Detect which cell encompasses the target text, then output its [X, Y] center coordinate. 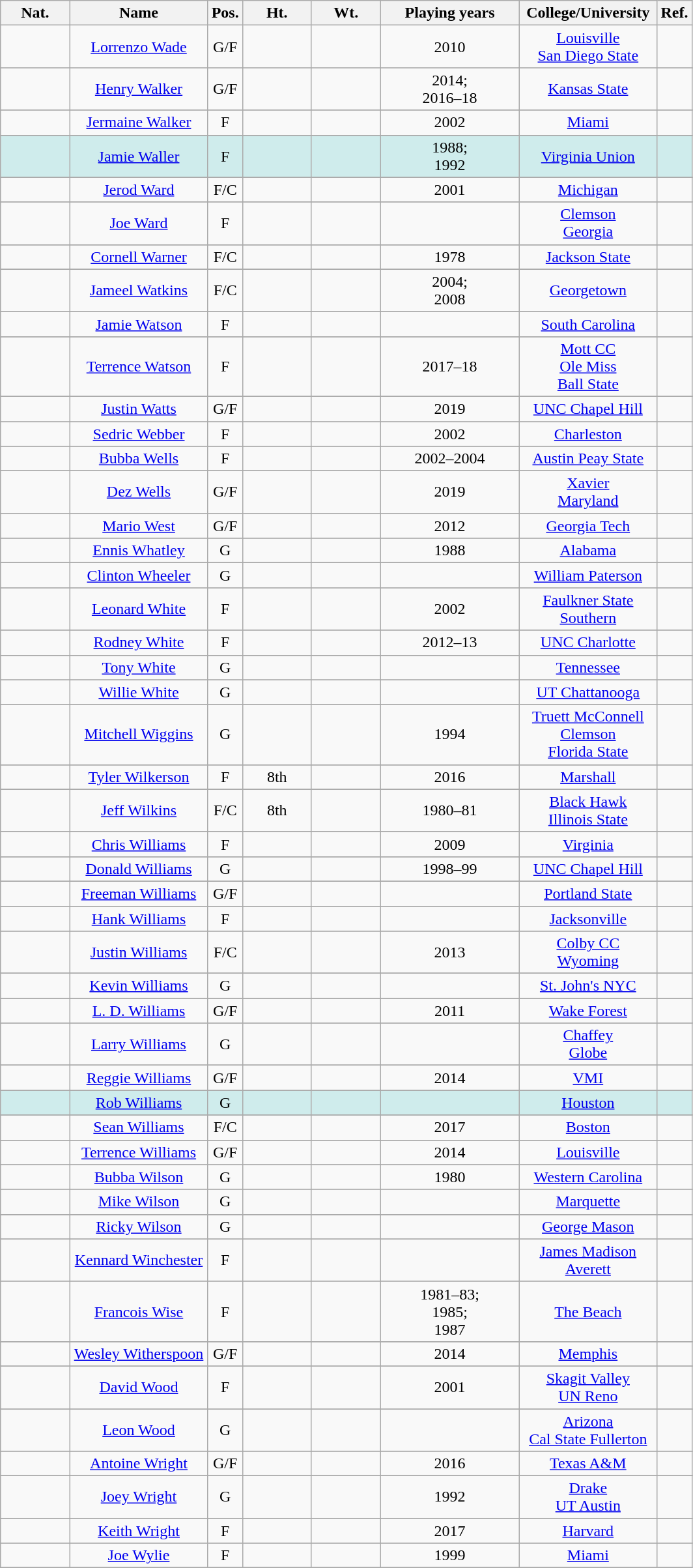
Charleston [588, 433]
1988 [449, 551]
XavierMaryland [588, 493]
Jermaine Walker [139, 123]
Alabama [588, 551]
College/University [588, 13]
2017–18 [449, 366]
Harvard [588, 1531]
Jerod Ward [139, 190]
Leon Wood [139, 1430]
Western Carolina [588, 1177]
Portland State [588, 893]
Rob Williams [139, 1103]
Tyler Wilkerson [139, 777]
Jacksonville [588, 918]
1981–83;1985;1987 [449, 1311]
Bubba Wells [139, 459]
Louisville [588, 1152]
Antoine Wright [139, 1464]
Colby CCWyoming [588, 953]
Henry Walker [139, 89]
Ricky Wilson [139, 1227]
Sedric Webber [139, 433]
Justin Williams [139, 953]
Mitchell Wiggins [139, 734]
1980 [449, 1177]
Lorrenzo Wade [139, 47]
1999 [449, 1556]
LouisvilleSan Diego State [588, 47]
Leonard White [139, 609]
Freeman Williams [139, 893]
2012 [449, 526]
2011 [449, 1011]
Wt. [346, 13]
Ennis Whatley [139, 551]
Houston [588, 1103]
Ref. [675, 13]
Wake Forest [588, 1011]
George Mason [588, 1227]
1998–99 [449, 869]
William Paterson [588, 575]
Sean Williams [139, 1127]
James MadisonAverett [588, 1260]
St. John's NYC [588, 986]
Jeff Wilkins [139, 811]
Rodney White [139, 643]
David Wood [139, 1387]
Francois Wise [139, 1311]
Nat. [35, 13]
1978 [449, 257]
Mott CCOle MissBall State [588, 366]
Name [139, 13]
Wesley Witherspoon [139, 1354]
Tennessee [588, 667]
1980–81 [449, 811]
1988;1992 [449, 156]
Kevin Williams [139, 986]
DrakeUT Austin [588, 1498]
South Carolina [588, 324]
Joe Ward [139, 223]
Boston [588, 1127]
1994 [449, 734]
Kennard Winchester [139, 1260]
Dez Wells [139, 493]
Larry Williams [139, 1044]
Virginia Union [588, 156]
Black HawkIllinois State [588, 811]
Jackson State [588, 257]
Austin Peay State [588, 459]
2012–13 [449, 643]
Donald Williams [139, 869]
Clinton Wheeler [139, 575]
Truett McConnellClemsonFlorida State [588, 734]
Texas A&M [588, 1464]
Bubba Wilson [139, 1177]
Georgia Tech [588, 526]
Jamie Watson [139, 324]
Marshall [588, 777]
Jamie Waller [139, 156]
2002–2004 [449, 459]
Mike Wilson [139, 1202]
1992 [449, 1498]
Chaffey Globe [588, 1044]
Skagit ValleyUN Reno [588, 1387]
Willie White [139, 692]
Kansas State [588, 89]
Virginia [588, 844]
2004;2008 [449, 291]
ArizonaCal State Fullerton [588, 1430]
Marquette [588, 1202]
Keith Wright [139, 1531]
L. D. Williams [139, 1011]
Tony White [139, 667]
Joe Wylie [139, 1556]
2009 [449, 844]
Cornell Warner [139, 257]
2013 [449, 953]
Pos. [225, 13]
Chris Williams [139, 844]
Reggie Williams [139, 1078]
The Beach [588, 1311]
2010 [449, 47]
Terrence Williams [139, 1152]
Faulkner StateSouthern [588, 609]
ClemsonGeorgia [588, 223]
UT Chattanooga [588, 692]
VMI [588, 1078]
Mario West [139, 526]
Ht. [277, 13]
Joey Wright [139, 1498]
2014;2016–18 [449, 89]
Terrence Watson [139, 366]
Playing years [449, 13]
Hank Williams [139, 918]
Georgetown [588, 291]
Justin Watts [139, 409]
Memphis [588, 1354]
UNC Charlotte [588, 643]
Jameel Watkins [139, 291]
Michigan [588, 190]
